Locate the cell with the specified text and output its (X, Y) center coordinate. 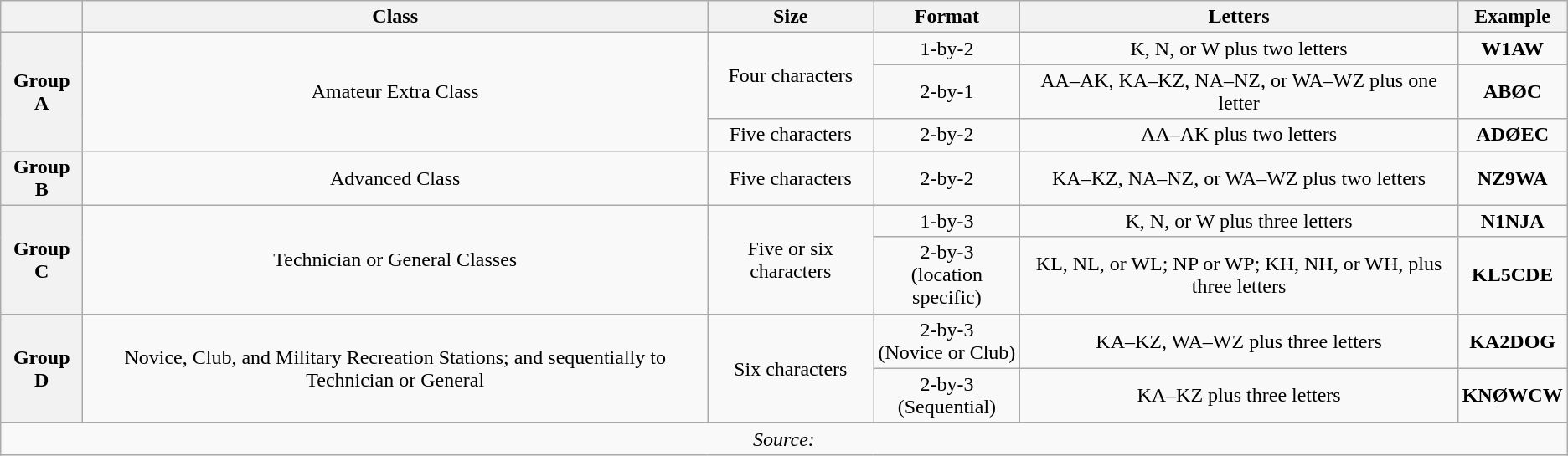
Example (1513, 17)
Technician or General Classes (395, 259)
Group C (42, 259)
W1AW (1513, 49)
2-by-3(location specific) (946, 275)
K, N, or W plus three letters (1239, 221)
1-by-2 (946, 49)
1-by-3 (946, 221)
KNØWCW (1513, 395)
KA–KZ, NA–NZ, or WA–WZ plus two letters (1239, 177)
2-by-1 (946, 92)
Amateur Extra Class (395, 92)
2-by-3(Sequential) (946, 395)
KA–KZ, WA–WZ plus three letters (1239, 341)
AA–AK, KA–KZ, NA–NZ, or WA–WZ plus one letter (1239, 92)
Four characters (791, 75)
KA2DOG (1513, 341)
NZ9WA (1513, 177)
Format (946, 17)
Source: (784, 438)
Group B (42, 177)
Six characters (791, 368)
Class (395, 17)
Novice, Club, and Military Recreation Stations; and sequentially to Technician or General (395, 368)
Group A (42, 92)
ABØC (1513, 92)
Size (791, 17)
N1NJA (1513, 221)
Advanced Class (395, 177)
Five or six characters (791, 259)
KL5CDE (1513, 275)
K, N, or W plus two letters (1239, 49)
KL, NL, or WL; NP or WP; KH, NH, or WH, plus three letters (1239, 275)
Letters (1239, 17)
KA–KZ plus three letters (1239, 395)
Group D (42, 368)
AA–AK plus two letters (1239, 135)
ADØEC (1513, 135)
2-by-3(Novice or Club) (946, 341)
